Output the (X, Y) coordinate of the center of the cell containing the given text.  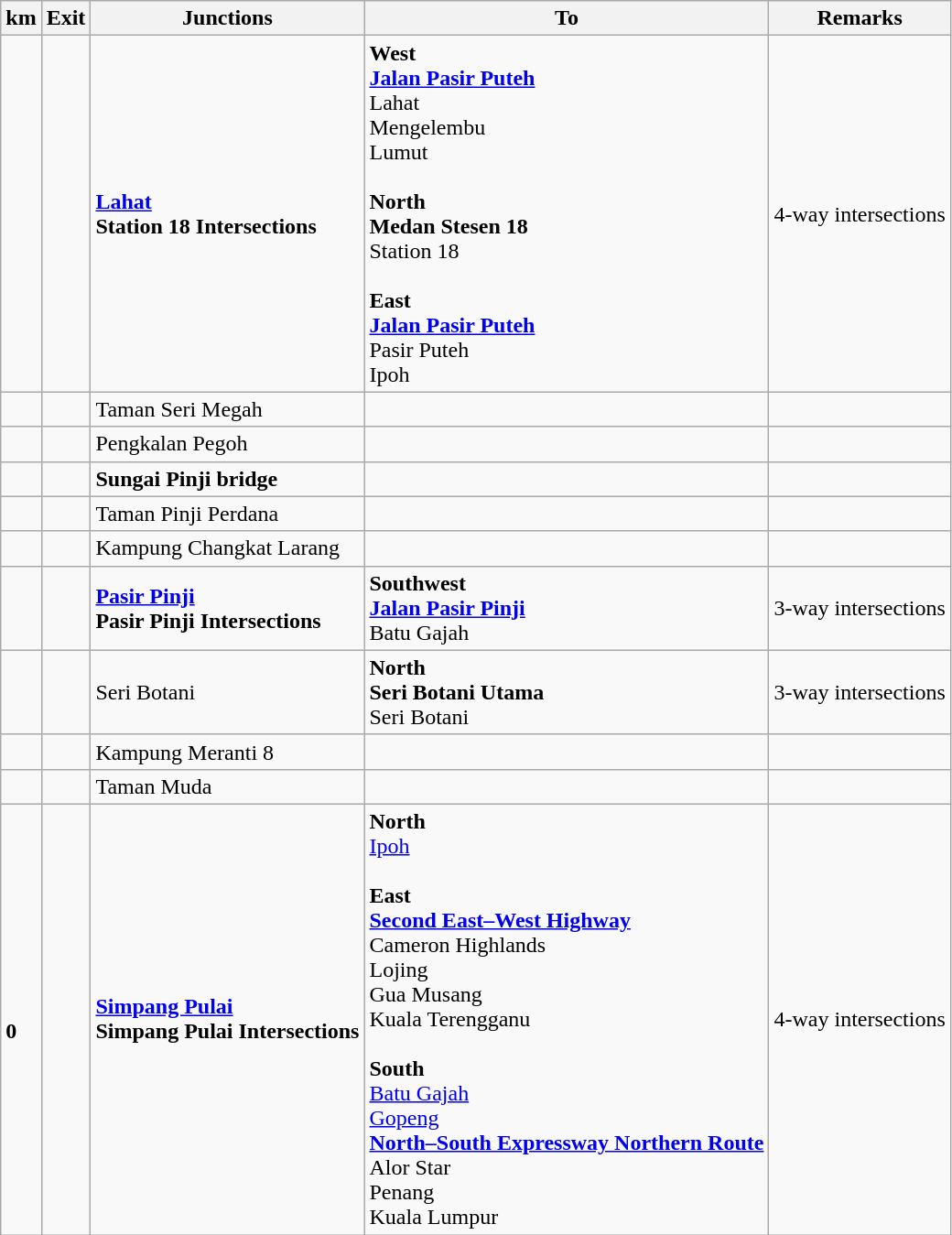
To (567, 18)
km (21, 18)
Southwest Jalan Pasir PinjiBatu Gajah (567, 608)
NorthSeri Botani UtamaSeri Botani (567, 692)
Simpang PulaiSimpang Pulai Intersections (227, 1019)
Taman Muda (227, 786)
0 (21, 1019)
Pasir PinjiPasir Pinji Intersections (227, 608)
Taman Seri Megah (227, 409)
Kampung Meranti 8 (227, 752)
Seri Botani (227, 692)
Taman Pinji Perdana (227, 514)
West Jalan Pasir PutehLahatMengelembuLumutNorthMedan Stesen 18Station 18East Jalan Pasir PutehPasir PutehIpoh (567, 214)
LahatStation 18 Intersections (227, 214)
Pengkalan Pegoh (227, 444)
Sungai Pinji bridge (227, 479)
Junctions (227, 18)
Remarks (860, 18)
Exit (66, 18)
Kampung Changkat Larang (227, 548)
